For the text-containing cell, return its midpoint in (X, Y) coordinate format. 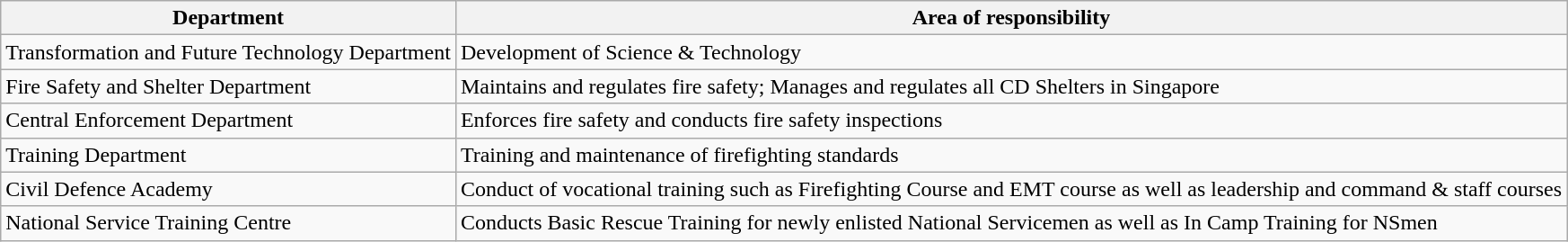
Fire Safety and Shelter Department (228, 86)
Conduct of vocational training such as Firefighting Course and EMT course as well as leadership and command & staff courses (1011, 189)
Enforces fire safety and conducts fire safety inspections (1011, 121)
Conducts Basic Rescue Training for newly enlisted National Servicemen as well as In Camp Training for NSmen (1011, 223)
Area of responsibility (1011, 18)
Department (228, 18)
Central Enforcement Department (228, 121)
National Service Training Centre (228, 223)
Training Department (228, 155)
Transformation and Future Technology Department (228, 52)
Development of Science & Technology (1011, 52)
Maintains and regulates fire safety; Manages and regulates all CD Shelters in Singapore (1011, 86)
Civil Defence Academy (228, 189)
Training and maintenance of firefighting standards (1011, 155)
